Detect which cell encompasses the target text, then output its [X, Y] center coordinate. 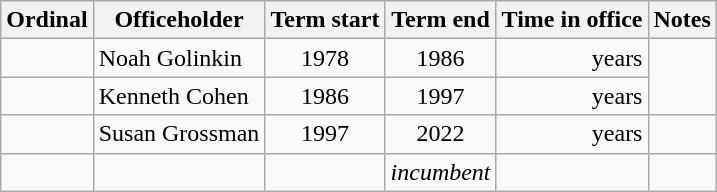
Notes [682, 20]
Term end [440, 20]
Kenneth Cohen [179, 96]
Term start [325, 20]
1978 [325, 58]
incumbent [440, 172]
Noah Golinkin [179, 58]
Time in office [572, 20]
Ordinal [47, 20]
Officeholder [179, 20]
Susan Grossman [179, 134]
2022 [440, 134]
